Find where the given text appears and provide that cell's center as (x, y) coordinate. 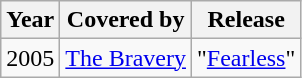
2005 (30, 58)
The Bravery (126, 58)
"Fearless" (246, 58)
Release (246, 20)
Covered by (126, 20)
Year (30, 20)
